Return the [x, y] coordinate for the center point of the cell that contains the specified text.  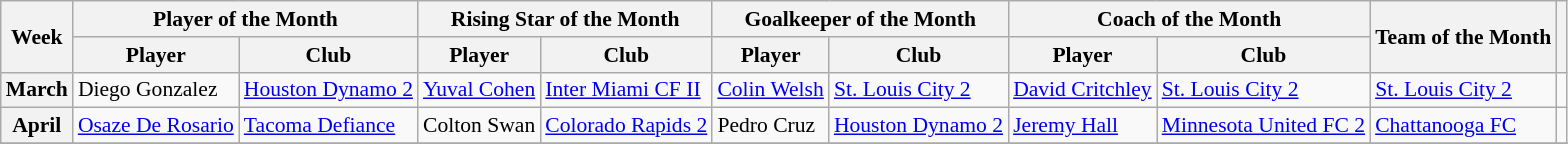
Week [37, 36]
Goalkeeper of the Month [860, 19]
Jeremy Hall [1082, 126]
April [37, 126]
Yuval Cohen [479, 90]
Colorado Rapids 2 [626, 126]
Minnesota United FC 2 [1264, 126]
Osaze De Rosario [156, 126]
Colton Swan [479, 126]
Coach of the Month [1189, 19]
David Critchley [1082, 90]
Pedro Cruz [770, 126]
Rising Star of the Month [565, 19]
Player of the Month [246, 19]
Colin Welsh [770, 90]
Inter Miami CF II [626, 90]
Chattanooga FC [1463, 126]
Team of the Month [1463, 36]
March [37, 90]
Tacoma Defiance [328, 126]
Diego Gonzalez [156, 90]
